Search for the cell housing the specified text and yield its (x, y) center coordinate. 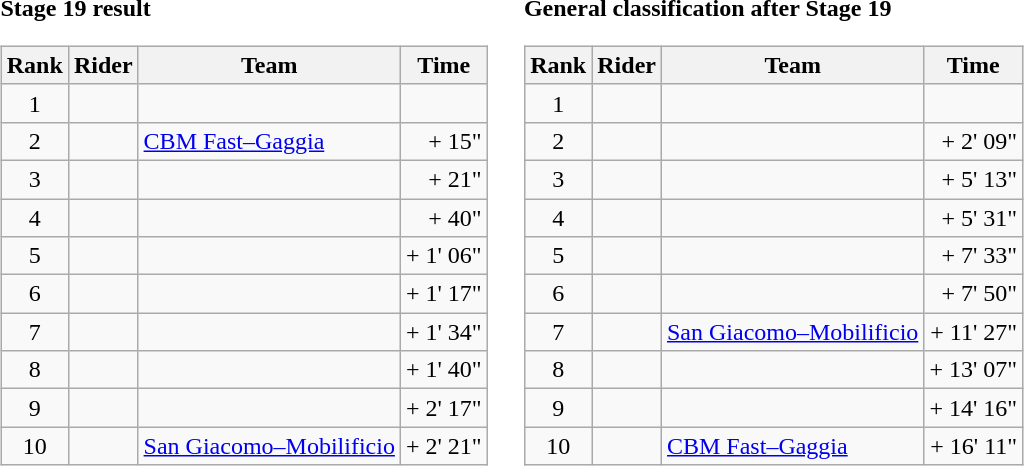
+ 1' 17" (444, 294)
+ 15" (444, 141)
+ 13' 07" (974, 370)
+ 5' 31" (974, 217)
+ 21" (444, 179)
+ 1' 06" (444, 256)
+ 1' 40" (444, 370)
+ 5' 13" (974, 179)
+ 40" (444, 217)
+ 7' 50" (974, 294)
+ 2' 17" (444, 408)
+ 7' 33" (974, 256)
+ 11' 27" (974, 332)
+ 2' 09" (974, 141)
+ 1' 34" (444, 332)
+ 2' 21" (444, 446)
+ 16' 11" (974, 446)
+ 14' 16" (974, 408)
